From the cell containing the given text, extract its center point as (X, Y) coordinate. 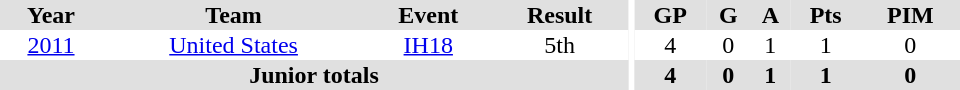
5th (560, 45)
IH18 (428, 45)
Pts (826, 15)
Team (234, 15)
Year (51, 15)
GP (670, 15)
A (770, 15)
PIM (910, 15)
Event (428, 15)
Result (560, 15)
2011 (51, 45)
Junior totals (314, 75)
United States (234, 45)
G (728, 15)
